Provide the (x, y) coordinate of the cell's center where the given text is located.  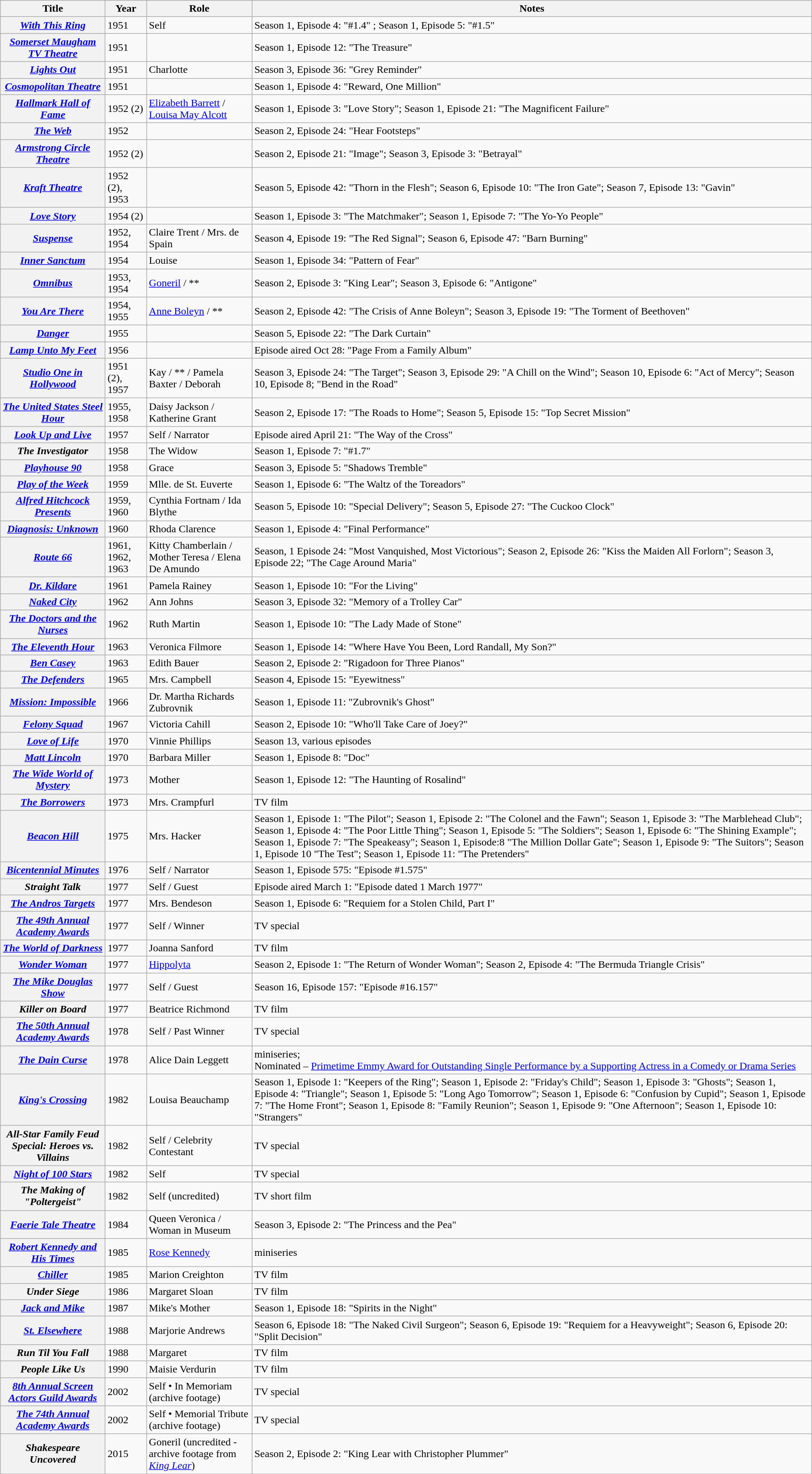
Season 1, Episode 575: "Episode #1.575" (532, 870)
Season 4, Episode 15: "Eyewitness" (532, 680)
Edith Bauer (200, 663)
Dr. Kildare (53, 585)
The Wide World of Mystery (53, 780)
Grace (200, 468)
Season 1, Episode 7: "#1.7" (532, 451)
Ruth Martin (200, 624)
1954 (126, 260)
The World of Darkness (53, 948)
Goneril (uncredited - archive footage from King Lear) (200, 1454)
Mission: Impossible (53, 702)
1952 (2), 1953 (126, 187)
Suspense (53, 238)
Look Up and Live (53, 435)
The Investigator (53, 451)
Season 2, Episode 1: "The Return of Wonder Woman"; Season 2, Episode 4: "The Bermuda Triangle Crisis" (532, 964)
2015 (126, 1454)
Season 2, Episode 42: "The Crisis of Anne Boleyn"; Season 3, Episode 19: "The Torment of Beethoven" (532, 311)
1984 (126, 1224)
Veronica Filmore (200, 647)
Season 2, Episode 21: "Image"; Season 3, Episode 3: "Betrayal" (532, 154)
Season 1, Episode 18: "Spirits in the Night" (532, 1308)
People Like Us (53, 1369)
Season 3, Episode 32: "Memory of a Trolley Car" (532, 602)
Goneril / ** (200, 283)
Louise (200, 260)
The Making of "Poltergeist" (53, 1196)
1961, 1962, 1963 (126, 557)
The 74th Annual Academy Awards (53, 1420)
Naked City (53, 602)
Season 5, Episode 22: "The Dark Curtain" (532, 334)
Season 1, Episode 34: "Pattern of Fear" (532, 260)
Self • In Memoriam (archive footage) (200, 1392)
St. Elsewhere (53, 1330)
Season 16, Episode 157: "Episode #16.157" (532, 986)
Mlle. de St. Euverte (200, 484)
The Doctors and the Nurses (53, 624)
Shakespeare Uncovered (53, 1454)
1956 (126, 350)
1955, 1958 (126, 412)
Season 5, Episode 10: "Special Delivery"; Season 5, Episode 27: "The Cuckoo Clock" (532, 507)
1959 (126, 484)
Season 2, Episode 24: "Hear Footsteps" (532, 131)
Dr. Martha Richards Zubrovnik (200, 702)
The Defenders (53, 680)
Season 6, Episode 18: "The Naked Civil Surgeon"; Season 6, Episode 19: "Requiem for a Heavyweight"; Season 6, Episode 20: "Split Decision" (532, 1330)
Self / Celebrity Contestant (200, 1146)
1975 (126, 836)
Armstrong Circle Theatre (53, 154)
Louisa Beauchamp (200, 1100)
Self (uncredited) (200, 1196)
Inner Sanctum (53, 260)
Kay / ** / Pamela Baxter / Deborah (200, 378)
Hippolyta (200, 964)
The Mike Douglas Show (53, 986)
Mrs. Campbell (200, 680)
Self / Past Winner (200, 1032)
Route 66 (53, 557)
Mrs. Bendeson (200, 903)
Season 1, Episode 11: "Zubrovnik's Ghost" (532, 702)
Lamp Unto My Feet (53, 350)
Anne Boleyn / ** (200, 311)
1952, 1954 (126, 238)
1990 (126, 1369)
Mrs. Crampfurl (200, 802)
1987 (126, 1308)
Season 3, Episode 5: "Shadows Tremble" (532, 468)
Rhoda Clarence (200, 529)
Season 3, Episode 36: "Grey Reminder" (532, 70)
Year (126, 9)
The Dain Curse (53, 1060)
Self • Memorial Tribute (archive footage) (200, 1420)
miniseries (532, 1253)
Episode aired March 1: "Episode dated 1 March 1977" (532, 887)
Omnibus (53, 283)
Pamela Rainey (200, 585)
Love of Life (53, 741)
Season 1, Episode 14: "Where Have You Been, Lord Randall, My Son?" (532, 647)
Play of the Week (53, 484)
Jack and Mike (53, 1308)
Season 1, Episode 8: "Doc" (532, 757)
Charlotte (200, 70)
Season 3, Episode 2: "The Princess and the Pea" (532, 1224)
Rose Kennedy (200, 1253)
Season 2, Episode 17: "The Roads to Home"; Season 5, Episode 15: "Top Secret Mission" (532, 412)
Ben Casey (53, 663)
Season 1, Episode 10: "The Lady Made of Stone" (532, 624)
The 49th Annual Academy Awards (53, 926)
King's Crossing (53, 1100)
Ann Johns (200, 602)
Season 1, Episode 12: "The Treasure" (532, 48)
Studio One in Hollywood (53, 378)
Season 1, Episode 3: "Love Story"; Season 1, Episode 21: "The Magnificent Failure" (532, 108)
1952 (126, 131)
Season 1, Episode 10: "For the Living" (532, 585)
Daisy Jackson / Katherine Grant (200, 412)
Season 1, Episode 6: "Requiem for a Stolen Child, Part I" (532, 903)
Hallmark Hall of Fame (53, 108)
Barbara Miller (200, 757)
Mother (200, 780)
1954, 1955 (126, 311)
Role (200, 9)
Season 2, Episode 10: "Who'll Take Care of Joey?" (532, 724)
Marjorie Andrews (200, 1330)
The United States Steel Hour (53, 412)
Season 1, Episode 4: "#1.4" ; Season 1, Episode 5: "#1.5" (532, 25)
Season 1, Episode 3: "The Matchmaker"; Season 1, Episode 7: "The Yo-Yo People" (532, 216)
1951 (2), 1957 (126, 378)
1967 (126, 724)
1954 (2) (126, 216)
All-Star Family Feud Special: Heroes vs. Villains (53, 1146)
Kraft Theatre (53, 187)
Notes (532, 9)
Alice Dain Leggett (200, 1060)
Vinnie Phillips (200, 741)
Cosmopolitan Theatre (53, 86)
Beacon Hill (53, 836)
1953, 1954 (126, 283)
Night of 100 Stars (53, 1174)
TV short film (532, 1196)
miniseries; Nominated – Primetime Emmy Award for Outstanding Single Performance by a Supporting Actress in a Comedy or Drama Series (532, 1060)
1959, 1960 (126, 507)
Title (53, 9)
1961 (126, 585)
Season 2, Episode 3: "King Lear"; Season 3, Episode 6: "Antigone" (532, 283)
Faerie Tale Theatre (53, 1224)
The 50th Annual Academy Awards (53, 1032)
Mike's Mother (200, 1308)
Episode aired Oct 28: "Page From a Family Album" (532, 350)
Episode aired April 21: "The Way of the Cross" (532, 435)
1960 (126, 529)
1965 (126, 680)
1966 (126, 702)
Straight Talk (53, 887)
Season 1, Episode 12: "The Haunting of Rosalind" (532, 780)
Self / Winner (200, 926)
Mrs. Hacker (200, 836)
Somerset Maugham TV Theatre (53, 48)
The Widow (200, 451)
Run Til You Fall (53, 1353)
Beatrice Richmond (200, 1009)
Kitty Chamberlain / Mother Teresa / Elena De Amundo (200, 557)
Season 1, Episode 4: "Reward, One Million" (532, 86)
1976 (126, 870)
The Web (53, 131)
8th Annual Screen Actors Guild Awards (53, 1392)
Wonder Woman (53, 964)
Season 1, Episode 6: "The Waltz of the Toreadors" (532, 484)
With This Ring (53, 25)
Season 1, Episode 4: "Final Performance" (532, 529)
The Borrowers (53, 802)
Danger (53, 334)
Claire Trent / Mrs. de Spain (200, 238)
The Eleventh Hour (53, 647)
Lights Out (53, 70)
Alfred Hitchcock Presents (53, 507)
Under Siege (53, 1291)
Margaret (200, 1353)
Love Story (53, 216)
Elizabeth Barrett / Louisa May Alcott (200, 108)
Margaret Sloan (200, 1291)
Maisie Verdurin (200, 1369)
Robert Kennedy and His Times (53, 1253)
Season 4, Episode 19: "The Red Signal"; Season 6, Episode 47: "Barn Burning" (532, 238)
Season 13, various episodes (532, 741)
Season 5, Episode 42: "Thorn in the Flesh"; Season 6, Episode 10: "The Iron Gate"; Season 7, Episode 13: "Gavin" (532, 187)
Marion Creighton (200, 1275)
1955 (126, 334)
Killer on Board (53, 1009)
Queen Veronica / Woman in Museum (200, 1224)
Season 2, Episode 2: "Rigadoon for Three Pianos" (532, 663)
Joanna Sanford (200, 948)
Bicentennial Minutes (53, 870)
Diagnosis: Unknown (53, 529)
Season 2, Episode 2: "King Lear with Christopher Plummer" (532, 1454)
1957 (126, 435)
Chiller (53, 1275)
The Andros Targets (53, 903)
Felony Squad (53, 724)
Playhouse 90 (53, 468)
Victoria Cahill (200, 724)
Matt Lincoln (53, 757)
Cynthia Fortnam / Ida Blythe (200, 507)
You Are There (53, 311)
1986 (126, 1291)
